Capture the cell that displays the provided text and extract its (X, Y) central coordinate. 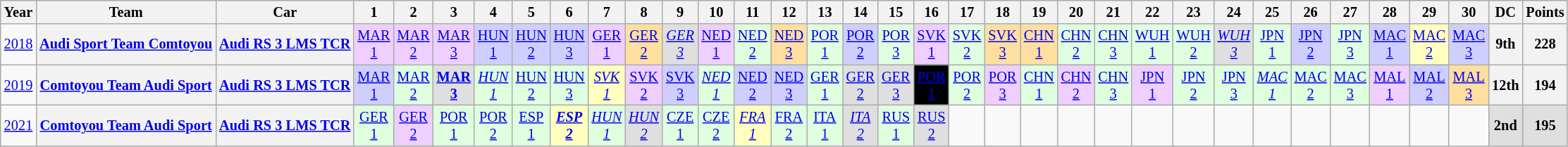
26 (1311, 12)
5 (531, 12)
ITA2 (860, 125)
28 (1390, 12)
29 (1429, 12)
Team (125, 12)
3 (454, 12)
ESP2 (569, 125)
24 (1234, 12)
17 (967, 12)
15 (896, 12)
2019 (18, 85)
Points (1545, 12)
25 (1273, 12)
18 (1002, 12)
Audi Sport Team Comtoyou (125, 44)
ESP1 (531, 125)
12 (789, 12)
194 (1545, 85)
Car (285, 12)
7 (607, 12)
MAL1 (1390, 85)
12th (1505, 85)
RUS1 (896, 125)
WUH1 (1152, 44)
2 (414, 12)
4 (493, 12)
ITA1 (825, 125)
CZE2 (716, 125)
20 (1077, 12)
21 (1113, 12)
6 (569, 12)
2nd (1505, 125)
16 (931, 12)
195 (1545, 125)
2018 (18, 44)
2021 (18, 125)
FRA2 (789, 125)
9 (680, 12)
MAL2 (1429, 85)
MAL3 (1469, 85)
9th (1505, 44)
228 (1545, 44)
FRA1 (753, 125)
WUH3 (1234, 44)
19 (1039, 12)
10 (716, 12)
RUS2 (931, 125)
CZE1 (680, 125)
23 (1193, 12)
27 (1350, 12)
14 (860, 12)
11 (753, 12)
30 (1469, 12)
WUH2 (1193, 44)
1 (374, 12)
Year (18, 12)
22 (1152, 12)
8 (644, 12)
13 (825, 12)
DC (1505, 12)
